Scan for the cell matching the given text and deliver its (X, Y) coordinate at center. 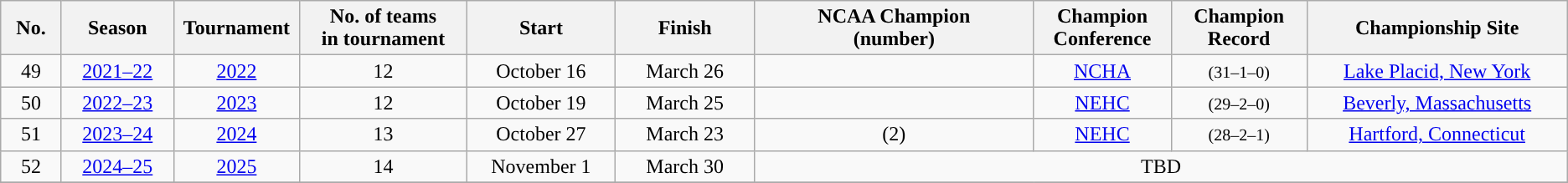
No. of teamsin tournament (384, 28)
ChampionRecord (1239, 28)
October 27 (541, 135)
2024–25 (117, 166)
(2) (895, 135)
NCAA Champion(number) (895, 28)
(29–2–0) (1239, 103)
2023 (236, 103)
2021–22 (117, 71)
October 16 (541, 71)
TBD (1161, 166)
October 19 (541, 103)
Tournament (236, 28)
50 (32, 103)
March 30 (684, 166)
No. (32, 28)
Lake Placid, New York (1437, 71)
(28–2–1) (1239, 135)
NCHA (1102, 71)
2023–24 (117, 135)
2022–23 (117, 103)
Start (541, 28)
March 23 (684, 135)
March 26 (684, 71)
(31–1–0) (1239, 71)
Championship Site (1437, 28)
2025 (236, 166)
2022 (236, 71)
ChampionConference (1102, 28)
March 25 (684, 103)
52 (32, 166)
2024 (236, 135)
14 (384, 166)
November 1 (541, 166)
Hartford, Connecticut (1437, 135)
49 (32, 71)
13 (384, 135)
Beverly, Massachusetts (1437, 103)
51 (32, 135)
Season (117, 28)
Finish (684, 28)
